Locate the cell with the specified text and output its (x, y) center coordinate. 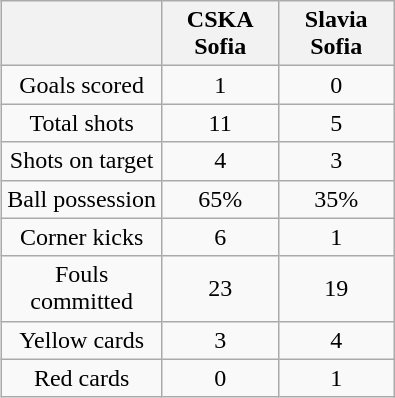
Goals scored (82, 85)
Yellow cards (82, 340)
23 (220, 288)
19 (336, 288)
6 (220, 237)
65% (220, 199)
11 (220, 123)
35% (336, 199)
Ball possession (82, 199)
Slavia Sofia (336, 34)
Shots on target (82, 161)
Total shots (82, 123)
Red cards (82, 378)
5 (336, 123)
Fouls committed (82, 288)
Corner kicks (82, 237)
CSKA Sofia (220, 34)
